For the text-containing cell, return its midpoint in (X, Y) coordinate format. 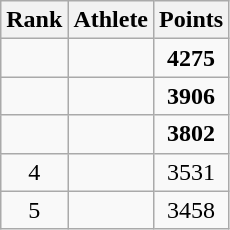
3906 (192, 96)
Rank (34, 20)
3802 (192, 134)
3531 (192, 172)
Athlete (111, 20)
4275 (192, 58)
Points (192, 20)
5 (34, 210)
3458 (192, 210)
4 (34, 172)
